Provide the (X, Y) coordinate of the cell's center where the given text is located.  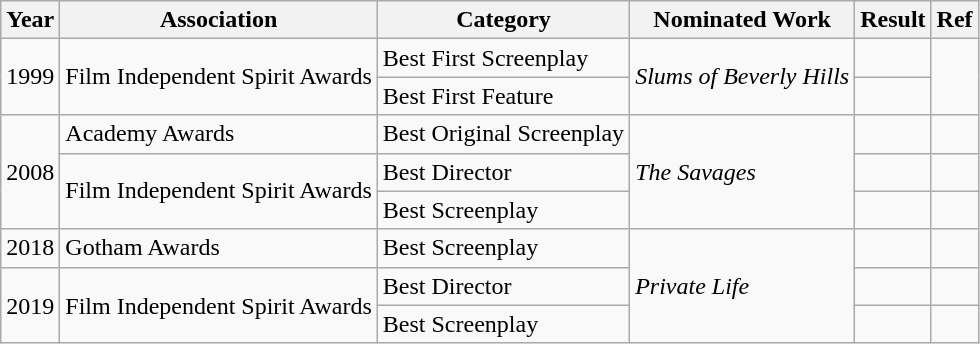
Association (219, 20)
1999 (30, 77)
Slums of Beverly Hills (742, 77)
The Savages (742, 172)
2018 (30, 248)
Best First Screenplay (503, 58)
Best First Feature (503, 96)
2008 (30, 172)
Gotham Awards (219, 248)
Nominated Work (742, 20)
Academy Awards (219, 134)
2019 (30, 305)
Category (503, 20)
Result (893, 20)
Private Life (742, 286)
Year (30, 20)
Ref (954, 20)
Best Original Screenplay (503, 134)
